Pinpoint the cell where the given text exists, returning its (x, y) midpoint coordinate. 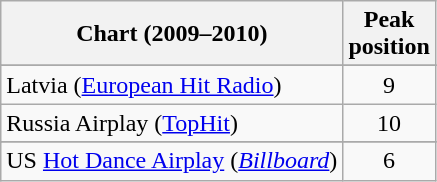
Russia Airplay (TopHit) (172, 123)
10 (389, 123)
Peakposition (389, 34)
Latvia (European Hit Radio) (172, 85)
6 (389, 161)
9 (389, 85)
Chart (2009–2010) (172, 34)
US Hot Dance Airplay (Billboard) (172, 161)
